Detect which cell encompasses the target text, then output its [x, y] center coordinate. 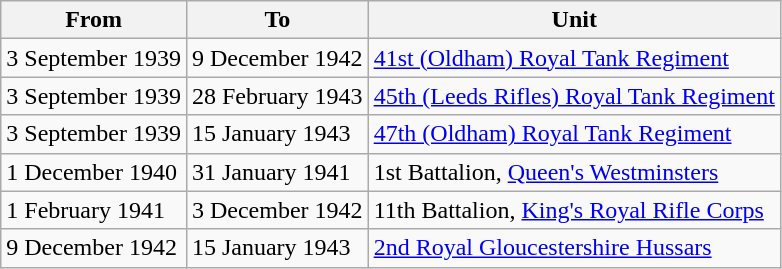
47th (Oldham) Royal Tank Regiment [574, 134]
2nd Royal Gloucestershire Hussars [574, 248]
1 December 1940 [94, 172]
1st Battalion, Queen's Westminsters [574, 172]
11th Battalion, King's Royal Rifle Corps [574, 210]
Unit [574, 20]
31 January 1941 [277, 172]
45th (Leeds Rifles) Royal Tank Regiment [574, 96]
From [94, 20]
3 December 1942 [277, 210]
To [277, 20]
1 February 1941 [94, 210]
28 February 1943 [277, 96]
41st (Oldham) Royal Tank Regiment [574, 58]
